Capture the cell that displays the provided text and extract its [X, Y] central coordinate. 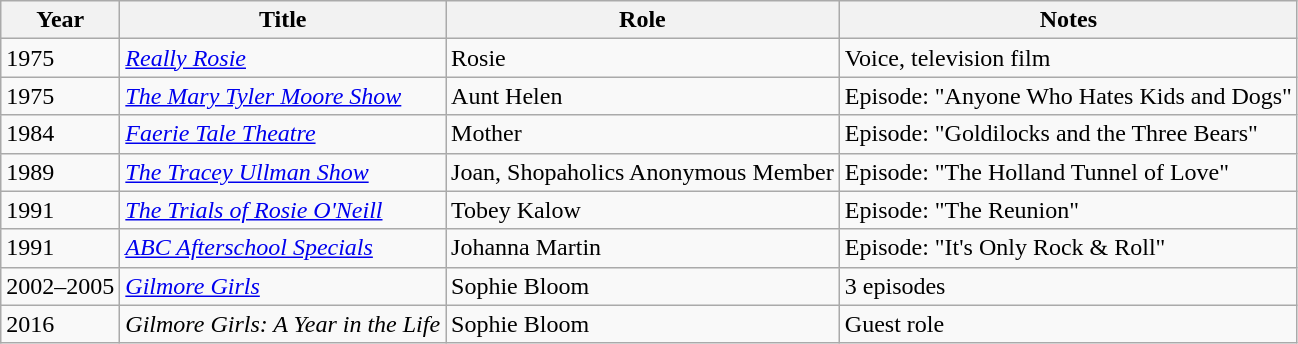
1989 [60, 172]
Episode: "The Holland Tunnel of Love" [1068, 172]
Guest role [1068, 324]
Mother [643, 134]
Johanna Martin [643, 248]
Year [60, 20]
Really Rosie [283, 58]
Rosie [643, 58]
Voice, television film [1068, 58]
Episode: "Goldilocks and the Three Bears" [1068, 134]
Notes [1068, 20]
The Trials of Rosie O'Neill [283, 210]
3 episodes [1068, 286]
Faerie Tale Theatre [283, 134]
Gilmore Girls [283, 286]
The Mary Tyler Moore Show [283, 96]
1984 [60, 134]
Episode: "Anyone Who Hates Kids and Dogs" [1068, 96]
Joan, Shopaholics Anonymous Member [643, 172]
2016 [60, 324]
Title [283, 20]
ABC Afterschool Specials [283, 248]
Aunt Helen [643, 96]
The Tracey Ullman Show [283, 172]
2002–2005 [60, 286]
Episode: "The Reunion" [1068, 210]
Gilmore Girls: A Year in the Life [283, 324]
Role [643, 20]
Tobey Kalow [643, 210]
Episode: "It's Only Rock & Roll" [1068, 248]
